Search for the cell housing the specified text and yield its [X, Y] center coordinate. 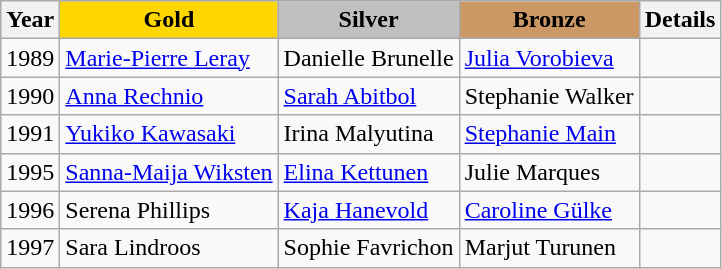
Julie Marques [549, 172]
Yukiko Kawasaki [169, 134]
Sanna-Maija Wiksten [169, 172]
Kaja Hanevold [368, 210]
Gold [169, 20]
Year [30, 20]
1991 [30, 134]
Sophie Favrichon [368, 248]
1997 [30, 248]
1996 [30, 210]
Marjut Turunen [549, 248]
Irina Malyutina [368, 134]
Details [680, 20]
Caroline Gülke [549, 210]
Silver [368, 20]
Elina Kettunen [368, 172]
Serena Phillips [169, 210]
Marie-Pierre Leray [169, 58]
Danielle Brunelle [368, 58]
Julia Vorobieva [549, 58]
Stephanie Walker [549, 96]
Sara Lindroos [169, 248]
Bronze [549, 20]
Stephanie Main [549, 134]
1990 [30, 96]
Anna Rechnio [169, 96]
Sarah Abitbol [368, 96]
1989 [30, 58]
1995 [30, 172]
